Identify which cell holds the provided text, then report its (X, Y) central coordinate. 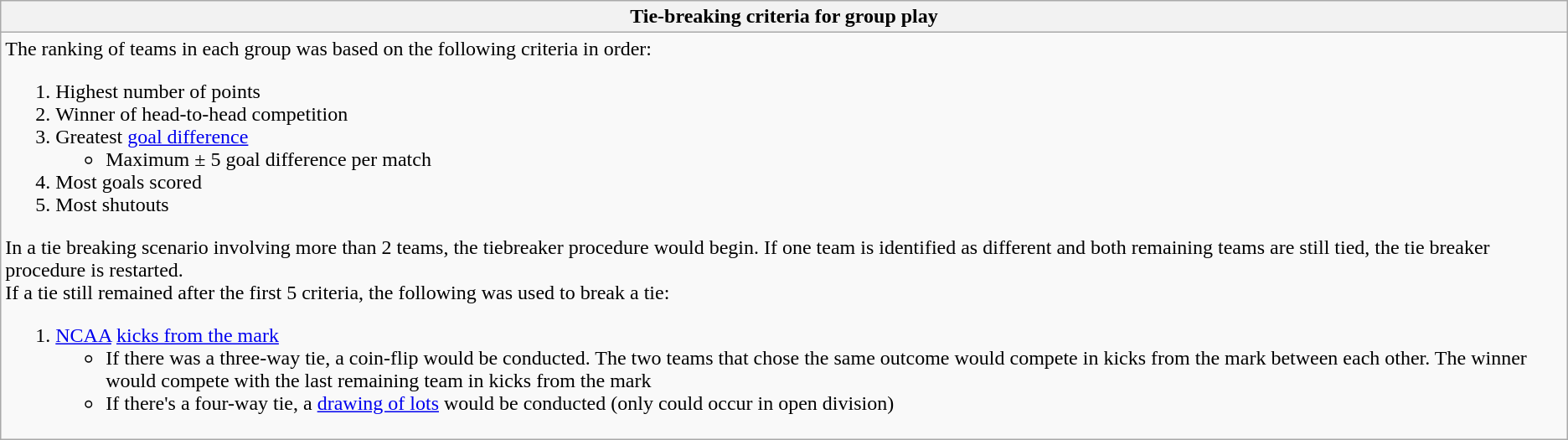
Tie-breaking criteria for group play (784, 17)
